Return (X, Y) of the center of cell containing provided text 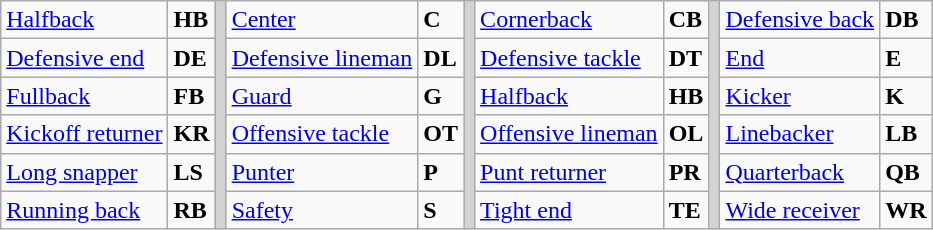
G (441, 96)
DB (906, 20)
Long snapper (84, 172)
Running back (84, 210)
E (906, 58)
S (441, 210)
DE (192, 58)
Linebacker (800, 134)
WR (906, 210)
Safety (322, 210)
QB (906, 172)
Cornerback (570, 20)
Defensive lineman (322, 58)
Kicker (800, 96)
Kickoff returner (84, 134)
K (906, 96)
CB (686, 20)
DL (441, 58)
LB (906, 134)
TE (686, 210)
Guard (322, 96)
Fullback (84, 96)
PR (686, 172)
DT (686, 58)
Defensive tackle (570, 58)
LS (192, 172)
RB (192, 210)
Tight end (570, 210)
C (441, 20)
Offensive lineman (570, 134)
Defensive back (800, 20)
Defensive end (84, 58)
End (800, 58)
P (441, 172)
Wide receiver (800, 210)
OL (686, 134)
Punt returner (570, 172)
Center (322, 20)
FB (192, 96)
KR (192, 134)
OT (441, 134)
Offensive tackle (322, 134)
Quarterback (800, 172)
Punter (322, 172)
